Provide the (X, Y) coordinate of the cell's center where the given text is located.  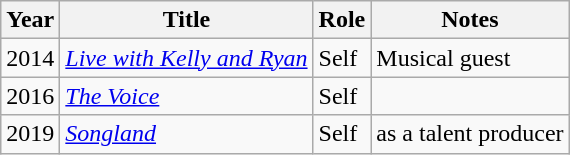
Musical guest (470, 58)
Notes (470, 20)
Songland (186, 134)
2016 (30, 96)
Year (30, 20)
The Voice (186, 96)
Role (342, 20)
Live with Kelly and Ryan (186, 58)
as a talent producer (470, 134)
2014 (30, 58)
Title (186, 20)
2019 (30, 134)
